Search for the cell housing the specified text and yield its (X, Y) center coordinate. 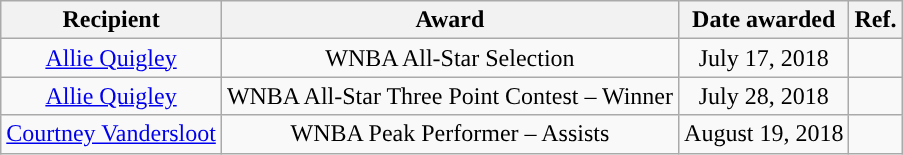
Recipient (112, 20)
WNBA All-Star Three Point Contest – Winner (450, 96)
WNBA Peak Performer – Assists (450, 134)
Ref. (876, 20)
Date awarded (764, 20)
July 17, 2018 (764, 58)
Award (450, 20)
August 19, 2018 (764, 134)
July 28, 2018 (764, 96)
Courtney Vandersloot (112, 134)
WNBA All-Star Selection (450, 58)
